Scan for the cell matching the given text and deliver its (x, y) coordinate at center. 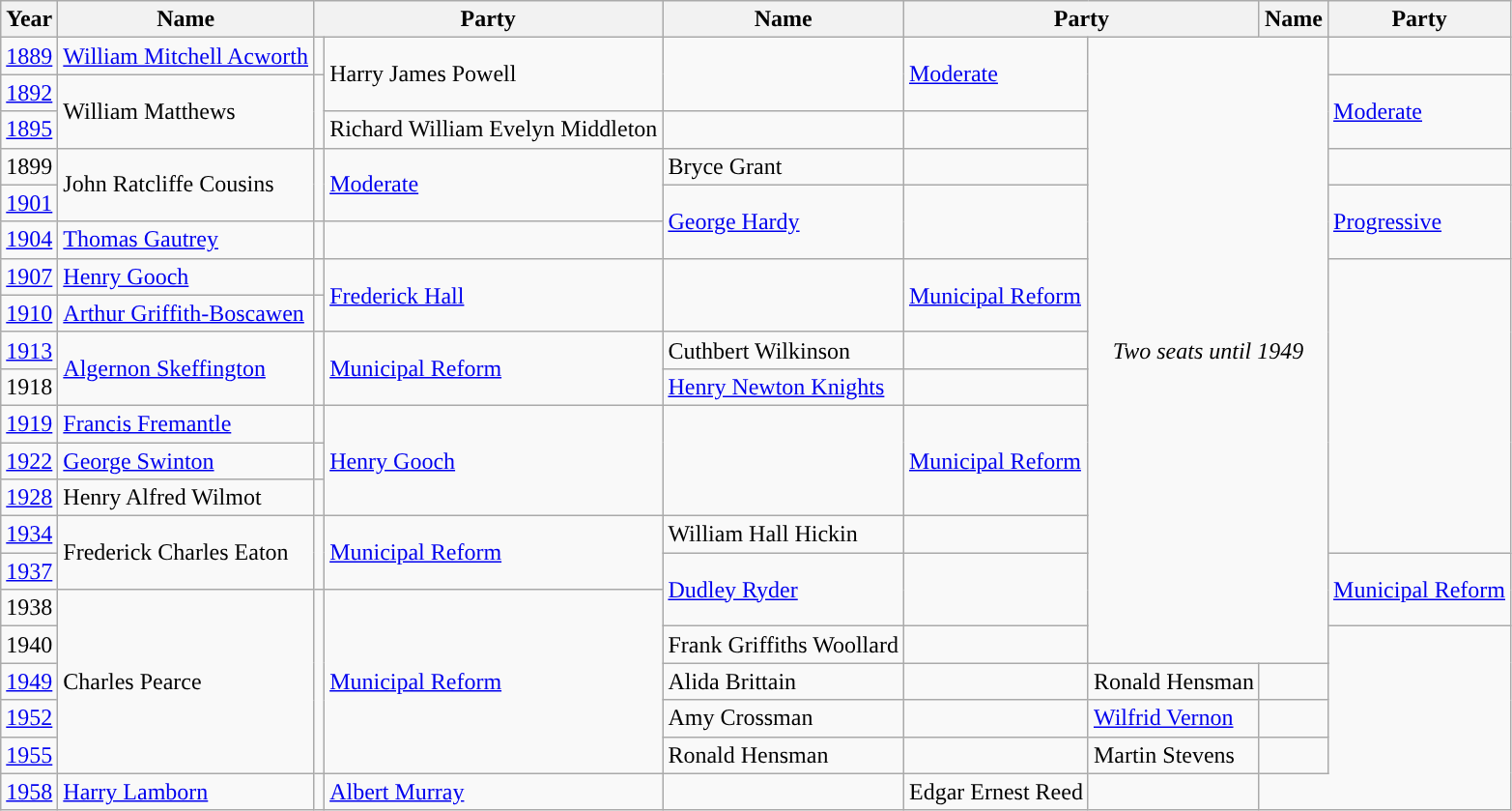
William Matthews (185, 111)
William Hall Hickin (784, 535)
George Hardy (784, 221)
Algernon Skeffington (185, 368)
Henry Newton Knights (784, 387)
Charles Pearce (185, 681)
1889 (29, 56)
1940 (29, 645)
Amy Crossman (784, 718)
Henry Alfred Wilmot (185, 498)
1937 (29, 571)
Arthur Griffith-Boscawen (185, 313)
Wilfrid Vernon (1173, 718)
1901 (29, 203)
1955 (29, 755)
1952 (29, 718)
Frank Griffiths Woollard (784, 645)
1919 (29, 423)
Richard William Evelyn Middleton (494, 130)
1907 (29, 276)
Cuthbert Wilkinson (784, 350)
Year (29, 19)
Francis Fremantle (185, 423)
1899 (29, 166)
Bryce Grant (784, 166)
Albert Murray (494, 792)
Dudley Ryder (784, 590)
Harry Lamborn (185, 792)
1918 (29, 387)
1913 (29, 350)
Two seats until 1949 (1208, 350)
1895 (29, 130)
1904 (29, 240)
1928 (29, 498)
William Mitchell Acworth (185, 56)
1922 (29, 461)
Edgar Ernest Reed (995, 792)
1892 (29, 93)
Frederick Hall (494, 295)
George Swinton (185, 461)
John Ratcliffe Cousins (185, 185)
1958 (29, 792)
1934 (29, 535)
Alida Brittain (784, 681)
Frederick Charles Eaton (185, 553)
1910 (29, 313)
1938 (29, 608)
Progressive (1420, 221)
1949 (29, 681)
Harry James Powell (494, 74)
Thomas Gautrey (185, 240)
Martin Stevens (1173, 755)
